Extract the [X, Y] coordinate from the center of the cell holding the provided text.  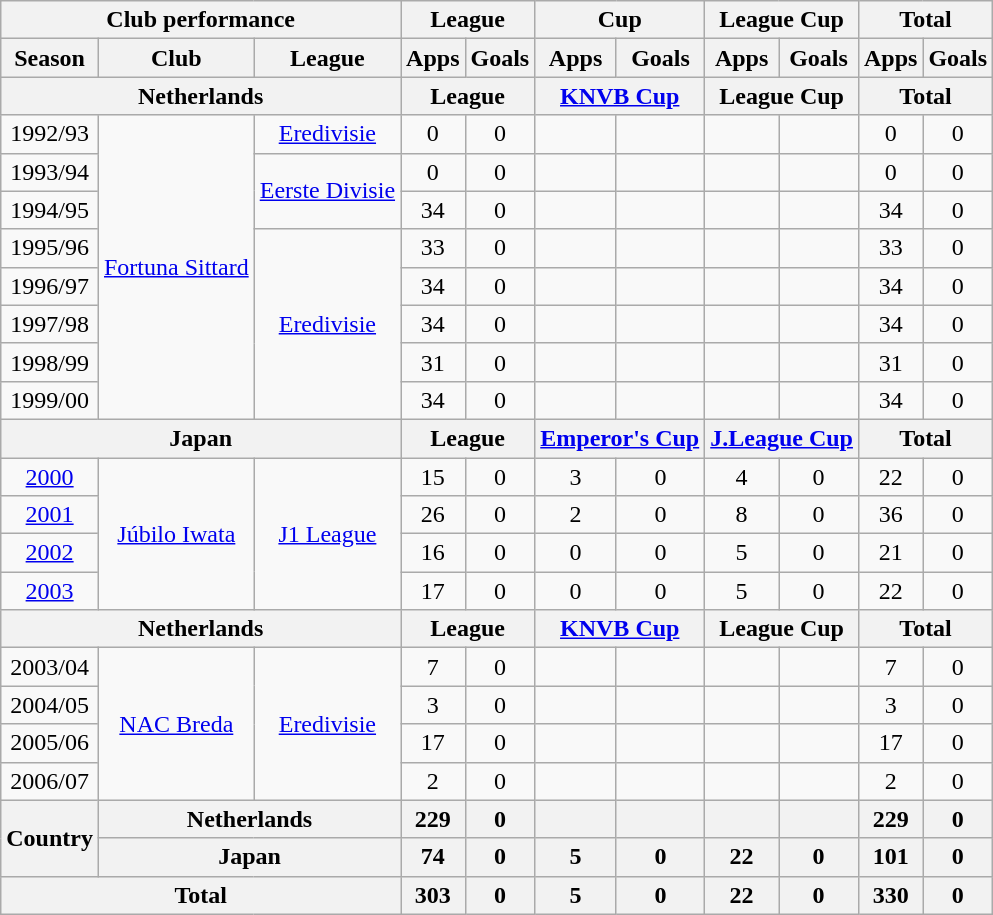
Season [50, 58]
Cup [620, 20]
2006/07 [50, 781]
15 [433, 477]
2004/05 [50, 705]
303 [433, 895]
1996/97 [50, 286]
J1 League [327, 534]
8 [742, 515]
Eerste Divisie [327, 191]
1999/00 [50, 400]
2001 [50, 515]
21 [890, 553]
4 [742, 477]
101 [890, 857]
1993/94 [50, 172]
J.League Cup [782, 438]
1998/99 [50, 362]
NAC Breda [176, 724]
2003 [50, 591]
1994/95 [50, 210]
Club [176, 58]
1992/93 [50, 134]
26 [433, 515]
74 [433, 857]
2005/06 [50, 743]
Country [50, 838]
Fortuna Sittard [176, 267]
Club performance [201, 20]
2003/04 [50, 667]
Júbilo Iwata [176, 534]
Emperor's Cup [620, 438]
1997/98 [50, 324]
2000 [50, 477]
16 [433, 553]
2002 [50, 553]
36 [890, 515]
330 [890, 895]
1995/96 [50, 248]
